Return [x, y] of the center of cell containing provided text 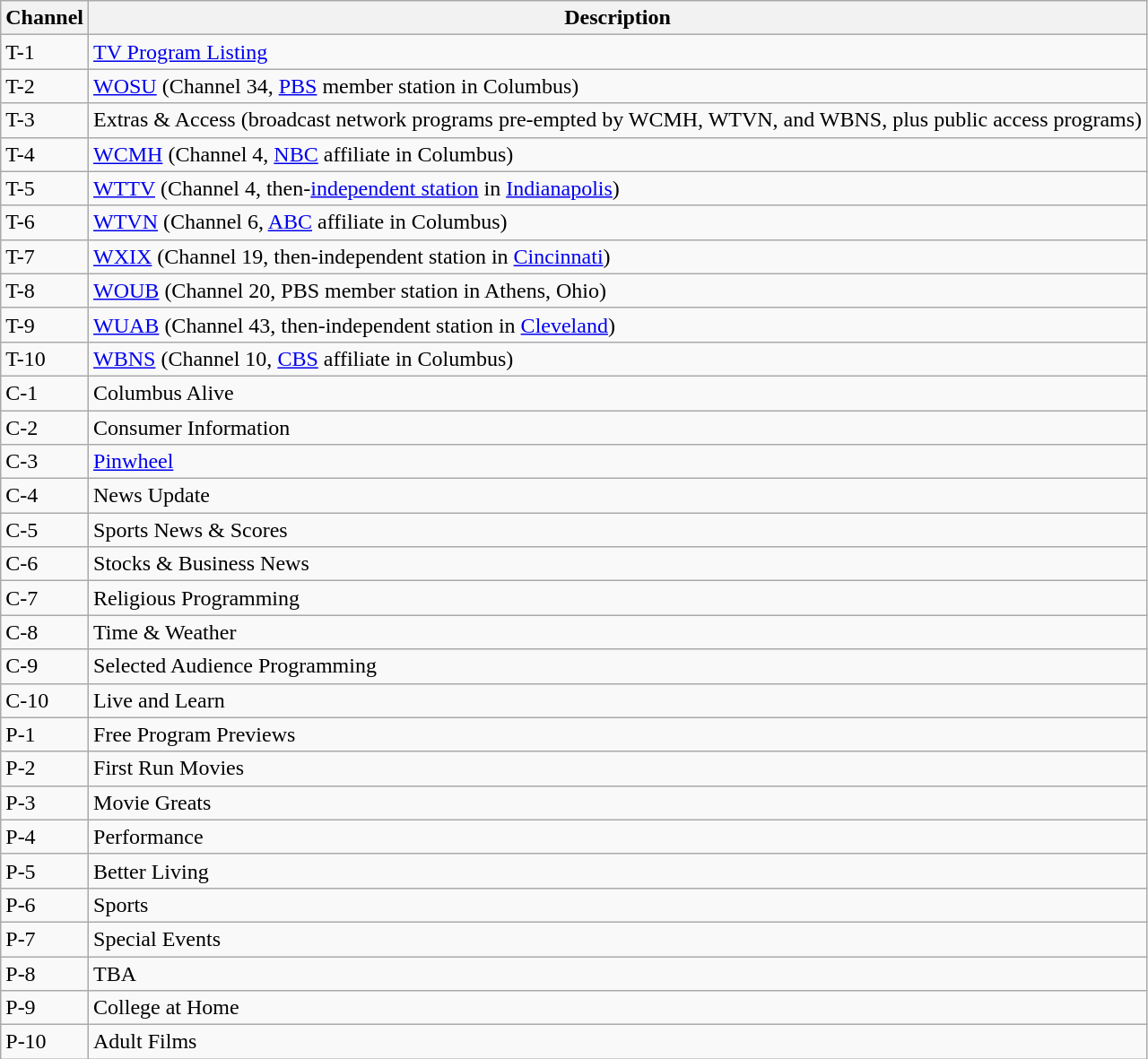
P-2 [45, 768]
Selected Audience Programming [618, 666]
P-4 [45, 837]
T-5 [45, 188]
Sports News & Scores [618, 530]
C-8 [45, 632]
T-1 [45, 52]
P-5 [45, 871]
Religious Programming [618, 598]
P-6 [45, 905]
First Run Movies [618, 768]
P-3 [45, 803]
Extras & Access (broadcast network programs pre-empted by WCMH, WTVN, and WBNS, plus public access programs) [618, 120]
C-6 [45, 564]
WUAB (Channel 43, then-independent station in Cleveland) [618, 325]
Free Program Previews [618, 734]
Description [618, 18]
T-9 [45, 325]
T-4 [45, 154]
Columbus Alive [618, 393]
P-1 [45, 734]
Better Living [618, 871]
C-10 [45, 700]
C-3 [45, 462]
P-8 [45, 973]
WTTV (Channel 4, then-independent station in Indianapolis) [618, 188]
P-10 [45, 1042]
Movie Greats [618, 803]
Consumer Information [618, 428]
WCMH (Channel 4, NBC affiliate in Columbus) [618, 154]
C-7 [45, 598]
Live and Learn [618, 700]
Pinwheel [618, 462]
College at Home [618, 1008]
T-7 [45, 256]
Stocks & Business News [618, 564]
Sports [618, 905]
C-1 [45, 393]
T-10 [45, 359]
TV Program Listing [618, 52]
T-6 [45, 222]
News Update [618, 496]
C-2 [45, 428]
WBNS (Channel 10, CBS affiliate in Columbus) [618, 359]
C-9 [45, 666]
T-3 [45, 120]
Time & Weather [618, 632]
T-8 [45, 291]
C-5 [45, 530]
Performance [618, 837]
Channel [45, 18]
Adult Films [618, 1042]
TBA [618, 973]
WXIX (Channel 19, then-independent station in Cincinnati) [618, 256]
C-4 [45, 496]
T-2 [45, 86]
WOSU (Channel 34, PBS member station in Columbus) [618, 86]
WTVN (Channel 6, ABC affiliate in Columbus) [618, 222]
P-7 [45, 939]
P-9 [45, 1008]
Special Events [618, 939]
WOUB (Channel 20, PBS member station in Athens, Ohio) [618, 291]
